Pinpoint the cell where the given text exists, returning its [x, y] midpoint coordinate. 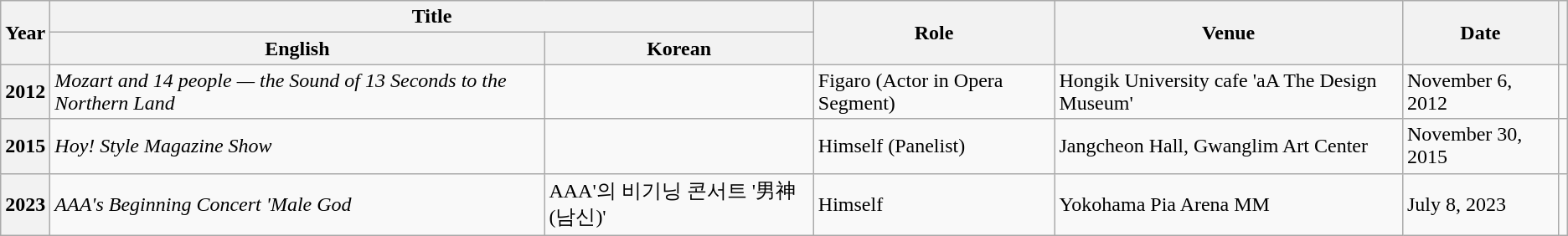
2012 [25, 92]
November 30, 2015 [1480, 146]
AAA's Beginning Concert 'Male God [297, 204]
Yokohama Pia Arena MM [1229, 204]
July 8, 2023 [1480, 204]
English [297, 49]
Hongik University cafe 'aA The Design Museum' [1229, 92]
2023 [25, 204]
Mozart and 14 people — the Sound of 13 Seconds to the Northern Land [297, 92]
Hoy! Style Magazine Show [297, 146]
Title [432, 17]
Year [25, 33]
AAA'의 비기닝 콘서트 '男神(남신)' [678, 204]
Role [934, 33]
Figaro (Actor in Opera Segment) [934, 92]
Korean [678, 49]
2015 [25, 146]
November 6, 2012 [1480, 92]
Venue [1229, 33]
Date [1480, 33]
Himself (Panelist) [934, 146]
Jangcheon Hall, Gwanglim Art Center [1229, 146]
Himself [934, 204]
